Output the (x, y) coordinate of the center of the cell containing the given text.  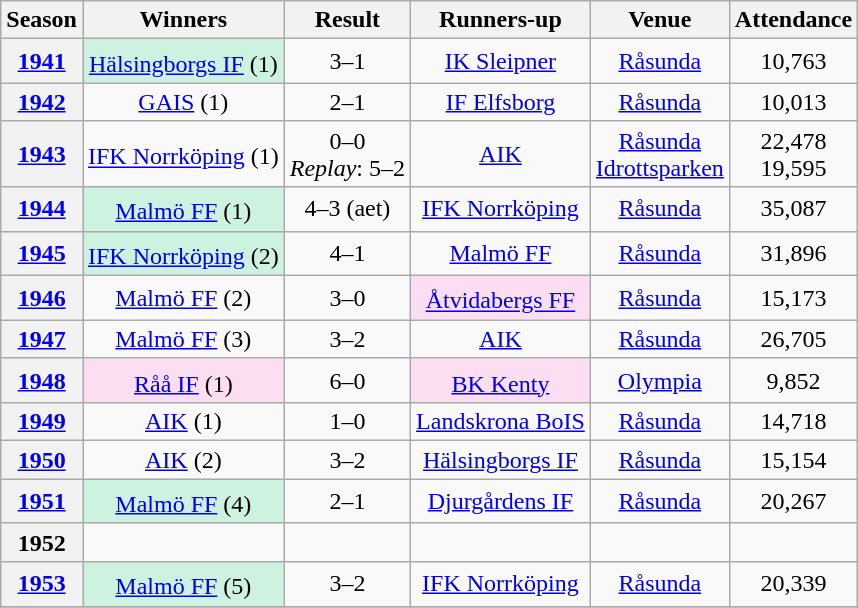
Olympia (660, 380)
20,267 (793, 502)
0–0 Replay: 5–2 (347, 154)
1952 (42, 542)
Hälsingborgs IF (1) (183, 62)
Venue (660, 20)
20,339 (793, 584)
3–1 (347, 62)
Malmö FF (2) (183, 298)
1951 (42, 502)
1943 (42, 154)
Malmö FF (1) (183, 208)
10,763 (793, 62)
1948 (42, 380)
Råå IF (1) (183, 380)
GAIS (1) (183, 102)
AIK (2) (183, 460)
RåsundaIdrottsparken (660, 154)
15,173 (793, 298)
1949 (42, 422)
1–0 (347, 422)
35,087 (793, 208)
Malmö FF (3) (183, 339)
4–1 (347, 254)
1941 (42, 62)
AIK (1) (183, 422)
Attendance (793, 20)
6–0 (347, 380)
Åtvidabergs FF (501, 298)
Landskrona BoIS (501, 422)
Malmö FF (4) (183, 502)
Season (42, 20)
15,154 (793, 460)
1953 (42, 584)
Malmö FF (5) (183, 584)
IFK Norrköping (2) (183, 254)
IK Sleipner (501, 62)
9,852 (793, 380)
1950 (42, 460)
IF Elfsborg (501, 102)
1947 (42, 339)
Runners-up (501, 20)
1944 (42, 208)
IFK Norrköping (1) (183, 154)
4–3 (aet) (347, 208)
Winners (183, 20)
10,013 (793, 102)
Result (347, 20)
31,896 (793, 254)
1946 (42, 298)
Malmö FF (501, 254)
3–0 (347, 298)
1942 (42, 102)
Djurgårdens IF (501, 502)
BK Kenty (501, 380)
Hälsingborgs IF (501, 460)
1945 (42, 254)
22,47819,595 (793, 154)
26,705 (793, 339)
14,718 (793, 422)
